Determine the (x, y) coordinate at the center of the cell enclosing the given text.  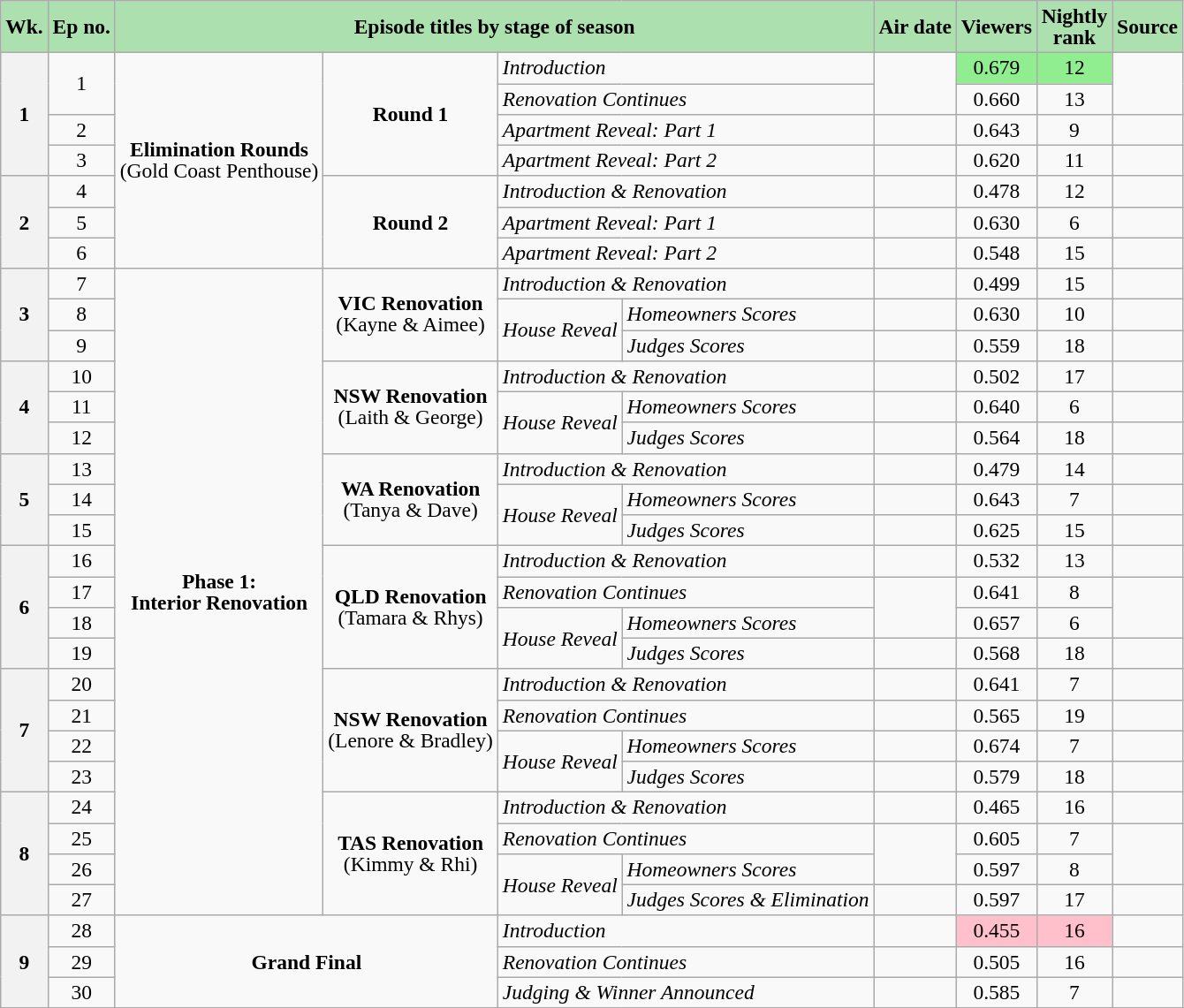
21 (81, 716)
24 (81, 807)
0.465 (997, 807)
0.532 (997, 560)
0.499 (997, 283)
WA Renovation(Tanya & Dave) (411, 500)
0.478 (997, 191)
Judges Scores & Elimination (748, 899)
Phase 1:Interior Renovation (219, 591)
0.579 (997, 776)
29 (81, 961)
30 (81, 993)
0.505 (997, 961)
Nightlyrank (1074, 27)
Episode titles by stage of season (495, 27)
0.660 (997, 99)
0.679 (997, 67)
0.564 (997, 438)
28 (81, 931)
Elimination Rounds(Gold Coast Penthouse) (219, 160)
0.625 (997, 530)
0.548 (997, 253)
0.502 (997, 376)
0.585 (997, 993)
0.605 (997, 837)
NSW Renovation(Lenore & Bradley) (411, 731)
23 (81, 776)
0.640 (997, 406)
0.565 (997, 716)
NSW Renovation(Laith & George) (411, 406)
27 (81, 899)
0.568 (997, 654)
Grand Final (306, 961)
0.455 (997, 931)
Source (1148, 27)
Judging & Winner Announced (686, 993)
Ep no. (81, 27)
Wk. (25, 27)
22 (81, 746)
0.620 (997, 161)
25 (81, 837)
Round 2 (411, 223)
Round 1 (411, 114)
20 (81, 684)
26 (81, 869)
0.479 (997, 468)
0.559 (997, 345)
QLD Renovation(Tamara & Rhys) (411, 607)
Air date (915, 27)
Viewers (997, 27)
TAS Renovation(Kimmy & Rhi) (411, 853)
VIC Renovation(Kayne & Aimee) (411, 315)
0.657 (997, 622)
0.674 (997, 746)
